Search for the cell housing the specified text and yield its (x, y) center coordinate. 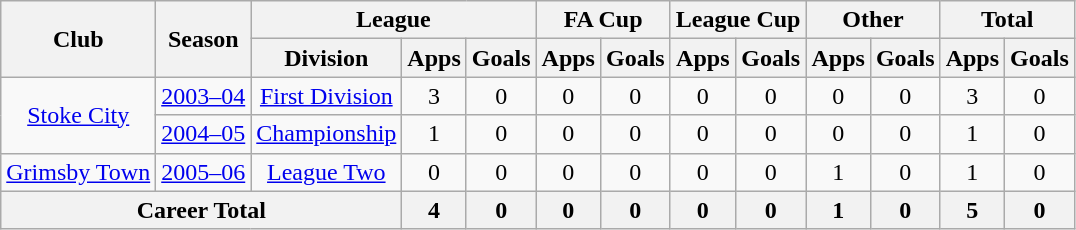
4 (434, 210)
Total (1007, 20)
League (394, 20)
2004–05 (204, 134)
FA Cup (603, 20)
Club (78, 39)
Division (326, 58)
League Two (326, 172)
2003–04 (204, 96)
5 (972, 210)
Season (204, 39)
Championship (326, 134)
League Cup (738, 20)
Grimsby Town (78, 172)
Other (873, 20)
2005–06 (204, 172)
First Division (326, 96)
Stoke City (78, 115)
Career Total (202, 210)
